Find where the given text appears and provide that cell's center as [X, Y] coordinate. 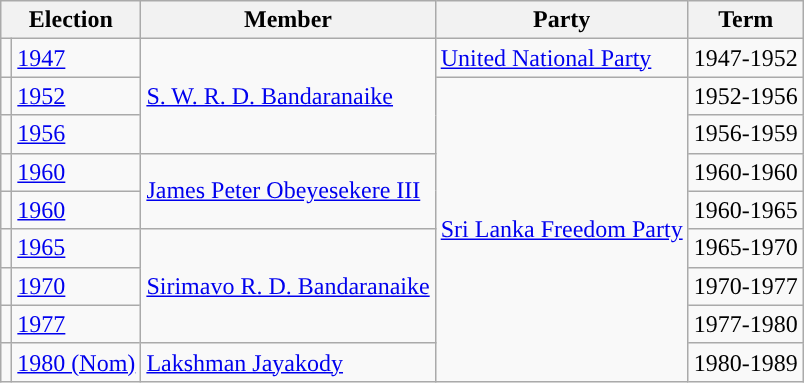
Party [562, 20]
1960-1960 [746, 172]
1980-1989 [746, 362]
1952-1956 [746, 96]
1970-1977 [746, 286]
1980 (Nom) [76, 362]
S. W. R. D. Bandaranaike [288, 96]
1952 [76, 96]
James Peter Obeyesekere III [288, 191]
1947-1952 [746, 58]
1965 [76, 248]
Sri Lanka Freedom Party [562, 229]
1970 [76, 286]
1977 [76, 324]
1965-1970 [746, 248]
Term [746, 20]
1956 [76, 134]
Sirimavo R. D. Bandaranaike [288, 286]
1960-1965 [746, 210]
Election [71, 20]
1947 [76, 58]
United National Party [562, 58]
Member [288, 20]
Lakshman Jayakody [288, 362]
1956-1959 [746, 134]
1977-1980 [746, 324]
